Identify which cell holds the provided text, then report its [X, Y] central coordinate. 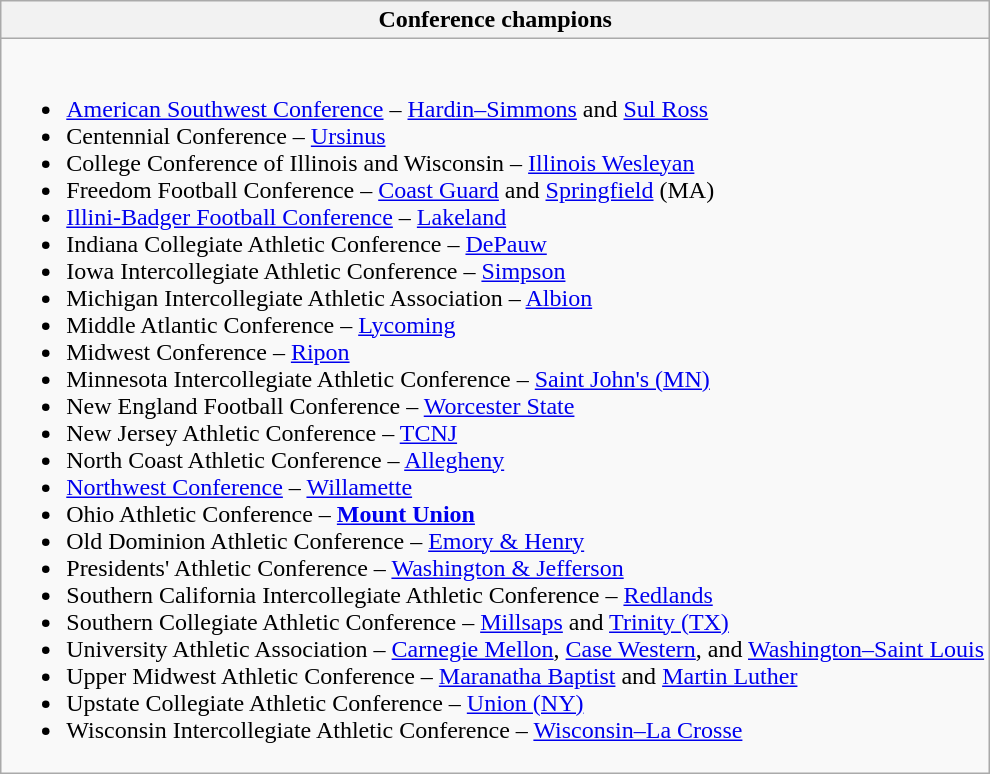
Conference champions [496, 20]
